Output the (x, y) coordinate of the center of the cell containing the given text.  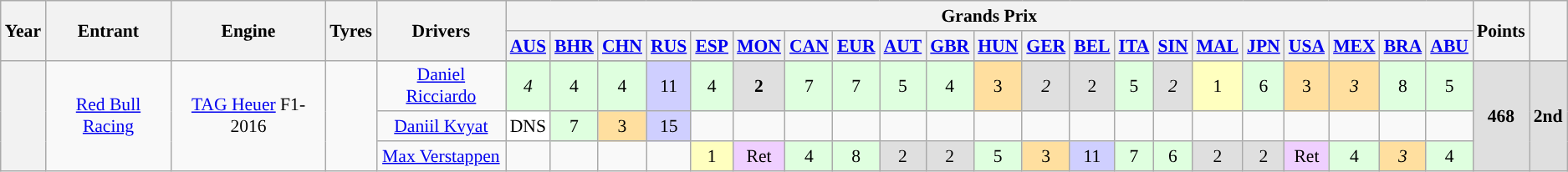
SIN (1172, 46)
AUT (903, 46)
Engine (248, 30)
MEX (1354, 46)
CHN (622, 46)
MON (759, 46)
JPN (1264, 46)
Max Verstappen (442, 156)
DNS (529, 127)
Daniel Ricciardo (442, 85)
BEL (1092, 46)
BHR (574, 46)
ABU (1449, 46)
Points (1501, 30)
Red Bull Racing (109, 115)
HUN (998, 46)
15 (669, 127)
AUS (529, 46)
EUR (856, 46)
GER (1045, 46)
TAG Heuer F1-2016 (248, 115)
Entrant (109, 30)
MAL (1218, 46)
Drivers (442, 30)
Tyres (351, 30)
CAN (810, 46)
RUS (669, 46)
ITA (1134, 46)
ESP (712, 46)
468 (1501, 115)
GBR (950, 46)
USA (1306, 46)
Grands Prix (989, 16)
Year (23, 30)
Daniil Kvyat (442, 127)
BRA (1403, 46)
2nd (1549, 115)
